Scan for the cell matching the given text and deliver its (X, Y) coordinate at center. 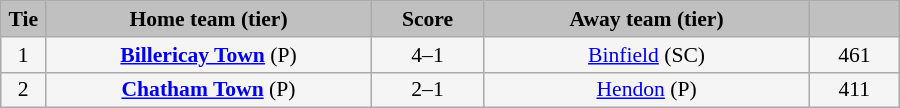
Score (427, 19)
461 (854, 55)
2 (24, 90)
Home team (tier) (209, 19)
2–1 (427, 90)
Billericay Town (P) (209, 55)
Chatham Town (P) (209, 90)
Away team (tier) (647, 19)
Binfield (SC) (647, 55)
Hendon (P) (647, 90)
1 (24, 55)
411 (854, 90)
4–1 (427, 55)
Tie (24, 19)
